Determine the (x, y) coordinate at the center of the cell enclosing the given text.  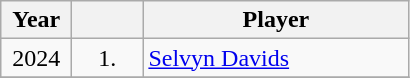
Player (276, 20)
1. (108, 58)
2024 (36, 58)
Year (36, 20)
Selvyn Davids (276, 58)
